Return (x, y) of the center of cell containing provided text 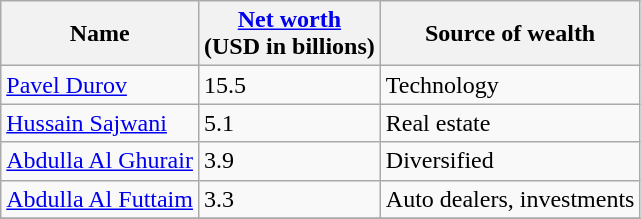
5.1 (289, 123)
Name (100, 34)
Net worth(USD in billions) (289, 34)
Diversified (510, 161)
Technology (510, 85)
Pavel Durov (100, 85)
Abdulla Al Futtaim (100, 199)
Auto dealers, investments (510, 199)
3.3 (289, 199)
3.9 (289, 161)
Source of wealth (510, 34)
Abdulla Al Ghurair (100, 161)
Hussain Sajwani (100, 123)
Real estate (510, 123)
15.5 (289, 85)
